Determine the [X, Y] coordinate at the center of the cell enclosing the given text.  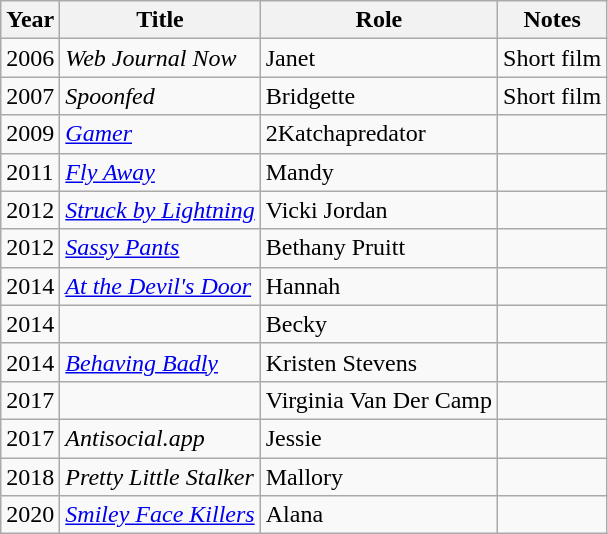
Fly Away [160, 172]
Jessie [378, 438]
Notes [552, 20]
2011 [30, 172]
2007 [30, 96]
Gamer [160, 134]
Alana [378, 515]
2009 [30, 134]
Web Journal Now [160, 58]
Virginia Van Der Camp [378, 400]
2020 [30, 515]
Smiley Face Killers [160, 515]
Vicki Jordan [378, 210]
Janet [378, 58]
Mallory [378, 477]
Pretty Little Stalker [160, 477]
2Katchapredator [378, 134]
Struck by Lightning [160, 210]
Title [160, 20]
2018 [30, 477]
Behaving Badly [160, 362]
Role [378, 20]
At the Devil's Door [160, 286]
Spoonfed [160, 96]
Becky [378, 324]
2006 [30, 58]
Year [30, 20]
Antisocial.app [160, 438]
Mandy [378, 172]
Hannah [378, 286]
Bridgette [378, 96]
Kristen Stevens [378, 362]
Bethany Pruitt [378, 248]
Sassy Pants [160, 248]
